Capture the cell that displays the provided text and extract its (X, Y) central coordinate. 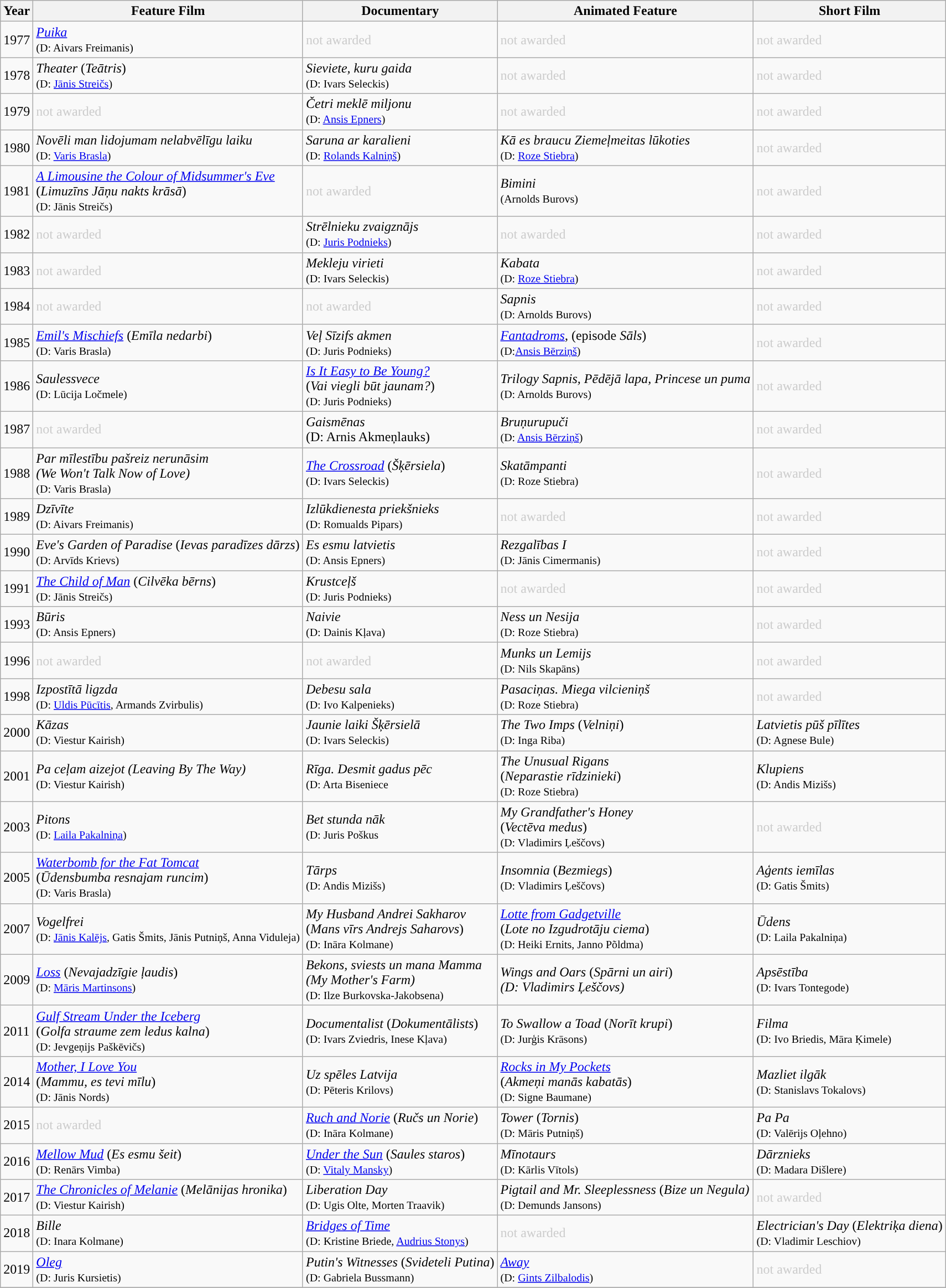
Būris(D: Ansis Epners) (168, 624)
Kā es braucu Ziemeļmeitas lūkoties(D: Roze Stiebra) (625, 147)
Insomnia (Bezmiegs)(D: Vladimirs Ļeščovs) (625, 878)
Naivie(D: Dainis Kļava) (399, 624)
Bille(D: Inara Kolmane) (168, 1233)
Gaismēnas (D: Arnis Akmeņlauks) (399, 430)
Waterbomb for the Fat Tomcat(Ūdensbumba resnajam runcim)(D: Varis Brasla) (168, 878)
Mellow Mud (Es esmu šeit)(D: Renārs Vimba) (168, 1161)
Vogelfrei(D: Jānis Kalējs, Gatis Šmits, Jānis Putniņš, Anna Viduleja) (168, 929)
Bet stunda nāk(D: Juris Poškus (399, 827)
Izpostītā ligzda (D: Uldis Pūcītis, Armands Zvirbulis) (168, 696)
Latvietis pūš pīlītes(D: Agnese Bule) (850, 733)
The Two Imps (Velniņi)(D: Inga Riba) (625, 733)
Mazliet ilgāk(D: Stanislavs Tokalovs) (850, 1082)
2000 (17, 733)
Pa Pa(D: Valērijs Oļehno) (850, 1125)
Skatāmpanti(D: Roze Stiebra) (625, 473)
The Chronicles of Melanie (Melānijas hronika) (D: Viestur Kairish) (168, 1198)
Rezgalības I (D: Jānis Cimermanis) (625, 552)
Bekons, sviests un mana Mamma (My Mother's Farm)(D: Ilze Burkovska-Jakobsena) (399, 980)
Year (17, 11)
Rīga. Desmit gadus pēc(D: Arta Biseniece (399, 776)
Dzīvīte(D: Aivars Freimanis) (168, 517)
1978 (17, 75)
1983 (17, 270)
Mother, I Love You (Mammu, es tevi mīlu)(D: Jānis Nords) (168, 1082)
1980 (17, 147)
2001 (17, 776)
Mekleju virieti (D: Ivars Seleckis) (399, 270)
Debesu sala (D: Ivo Kalpenieks) (399, 696)
Pitons(D: Laila Pakalniņa) (168, 827)
Fantadroms, (episode Sāls) (D:Ansis Bērziņš) (625, 342)
Novēli man lidojumam nelabvēlīgu laiku(D: Varis Brasla) (168, 147)
Ruch and Norie (Ručs un Norie)(D: Ināra Kolmane) (399, 1125)
Is It Easy to Be Young?(Vai viegli būt jaunam?) (D: Juris Podnieks) (399, 386)
The Unusual Rigans(Neparastie rīdzinieki)(D: Roze Stiebra) (625, 776)
Gulf Stream Under the Iceberg(Golfa straume zem ledus kalna)(D: Jevgeņijs Paškēvičs) (168, 1031)
1981 (17, 191)
Tārps(D: Andis Mizišs) (399, 878)
Lotte from Gadgetville (Lote no Izgudrotāju ciema)(D: Heiki Ernits, Janno Põldma) (625, 929)
2016 (17, 1161)
2011 (17, 1031)
2007 (17, 929)
To Swallow a Toad (Norīt krupi) (D: Jurģis Krāsons) (625, 1031)
Documentalist (Dokumentālists)(D: Ivars Zviedris, Inese Kļava) (399, 1031)
2018 (17, 1233)
Sapnis(D: Arnolds Burovs) (625, 307)
Away(D: Gints Zilbalodis) (625, 1270)
2017 (17, 1198)
Animated Feature (625, 11)
Emil's Mischiefs (Emīla nedarbi) (D: Varis Brasla) (168, 342)
1984 (17, 307)
2019 (17, 1270)
1990 (17, 552)
Ness un Nesija(D: Roze Stiebra) (625, 624)
Izlūkdienesta priekšnieks (D: Romualds Pipars) (399, 517)
Ūdens(D: Laila Pakalniņa) (850, 929)
Eve's Garden of Paradise (Ievas paradīzes dārzs) (D: Arvīds Krievs) (168, 552)
Veļ Sīzifs akmen (D: Juris Podnieks) (399, 342)
A Limousine the Colour of Midsummer's Eve(Limuzīns Jāņu nakts krāsā) (D: Jānis Streičs) (168, 191)
Kāzas (D: Viestur Kairish) (168, 733)
My Grandfather's Honey(Vectēva medus)(D: Vladimirs Ļeščovs) (625, 827)
Electrician's Day (Elektriķa diena) (D: Vladimir Leschiov) (850, 1233)
Kabata(D: Roze Stiebra) (625, 270)
Bruņurupuči(D: Ansis Bērziņš) (625, 430)
Dārznieks(D: Madara Dišlere) (850, 1161)
2015 (17, 1125)
Es esmu latvietis (D: Ansis Epners) (399, 552)
Apsēstība(D: Ivars Tontegode) (850, 980)
Pigtail and Mr. Sleeplessness (Bize un Negula)(D: Demunds Jansons) (625, 1198)
Četri meklē miljonu (D: Ansis Epners) (399, 112)
Bimini (Arnolds Burovs) (625, 191)
Trilogy Sapnis, Pēdējā lapa, Princese un puma(D: Arnolds Burovs) (625, 386)
Pa ceļam aizejot (Leaving By The Way)(D: Viestur Kairish) (168, 776)
Saulessvece (D: Lūcija Ločmele) (168, 386)
1993 (17, 624)
Loss (Nevajadzīgie ļaudis)(D: Māris Martinsons) (168, 980)
Tower (Tornis)(D: Māris Putniņš) (625, 1125)
Mīnotaurs(D: Kārlis Vītols) (625, 1161)
Klupiens(D: Andis Mizišs) (850, 776)
Puika (D: Aivars Freimanis) (168, 40)
Under the Sun (Saules staros)(D: Vitaly Mansky) (399, 1161)
Par mīlestību pašreiz nerunāsim(We Won't Talk Now of Love)(D: Varis Brasla) (168, 473)
1987 (17, 430)
Putin's Witnesses (Svideteli Putina)(D: Gabriela Bussmann) (399, 1270)
Krustceļš(D: Juris Podnieks) (399, 589)
Filma (D: Ivo Briedis, Māra Ķimele) (850, 1031)
1998 (17, 696)
Theater (Teātris) (D: Jānis Streičs) (168, 75)
Strēlnieku zvaigznājs (D: Juris Podnieks) (399, 235)
2005 (17, 878)
The Child of Man (Cilvēka bērns) (D: Jānis Streičs) (168, 589)
Sieviete, kuru gaida(D: Ivars Seleckis) (399, 75)
Wings and Oars (Spārni un airi)(D: Vladimirs Ļeščovs) (625, 980)
1989 (17, 517)
1985 (17, 342)
1996 (17, 661)
1977 (17, 40)
Saruna ar karalieni(D: Rolands Kalniņš) (399, 147)
Documentary (399, 11)
Munks un Lemijs (D: Nils Skapāns) (625, 661)
1986 (17, 386)
1988 (17, 473)
2014 (17, 1082)
Pasaciņas. Miega vilcieniņš(D: Roze Stiebra) (625, 696)
Jaunie laiki Šķērsielā(D: Ivars Seleckis) (399, 733)
Aģents iemīlas(D: Gatis Šmits) (850, 878)
1982 (17, 235)
The Crossroad (Šķērsiela) (D: Ivars Seleckis) (399, 473)
Bridges of Time(D: Kristine Briede, Audrius Stonys) (399, 1233)
Uz spēles Latvija (D: Pēteris Krilovs) (399, 1082)
1979 (17, 112)
Feature Film (168, 11)
Short Film (850, 11)
2003 (17, 827)
Liberation Day(D: Ugis Olte, Morten Traavik) (399, 1198)
1991 (17, 589)
2009 (17, 980)
My Husband Andrei Sakharov (Mans vīrs Andrejs Saharovs)(D: Ināra Kolmane) (399, 929)
Rocks in My Pockets (Akmeņi manās kabatās)(D: Signe Baumane) (625, 1082)
Oleg(D: Juris Kursietis) (168, 1270)
